Detect which cell encompasses the target text, then output its (x, y) center coordinate. 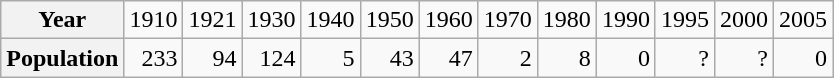
5 (330, 58)
1960 (448, 20)
47 (448, 58)
2000 (744, 20)
1940 (330, 20)
233 (154, 58)
1950 (390, 20)
2005 (804, 20)
Population (62, 58)
43 (390, 58)
1970 (508, 20)
124 (272, 58)
2 (508, 58)
Year (62, 20)
1910 (154, 20)
1921 (212, 20)
1995 (684, 20)
1980 (566, 20)
94 (212, 58)
8 (566, 58)
1990 (626, 20)
1930 (272, 20)
